Search for the cell housing the specified text and yield its [x, y] center coordinate. 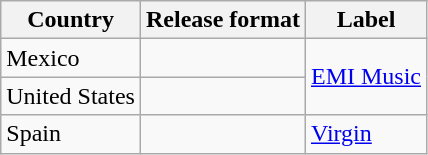
Virgin [366, 134]
Spain [71, 134]
Label [366, 20]
Country [71, 20]
EMI Music [366, 77]
Mexico [71, 58]
United States [71, 96]
Release format [222, 20]
